Identify which cell holds the provided text, then report its (X, Y) central coordinate. 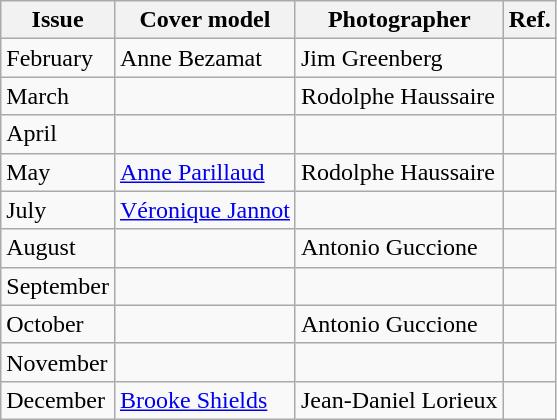
Cover model (204, 20)
Anne Parillaud (204, 172)
Issue (58, 20)
Anne Bezamat (204, 58)
September (58, 286)
July (58, 210)
October (58, 324)
May (58, 172)
Brooke Shields (204, 400)
Jean-Daniel Lorieux (399, 400)
Véronique Jannot (204, 210)
August (58, 248)
March (58, 96)
Jim Greenberg (399, 58)
Photographer (399, 20)
April (58, 134)
Ref. (530, 20)
February (58, 58)
December (58, 400)
November (58, 362)
